Return the (x, y) coordinate for the center point of the cell that contains the specified text.  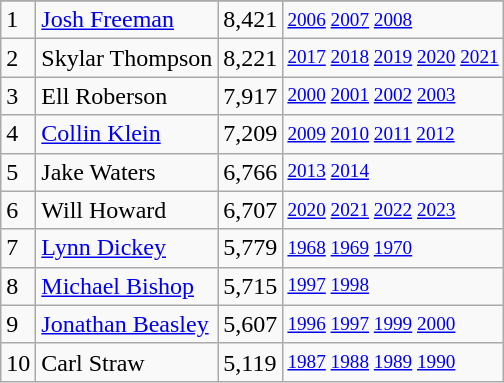
6,707 (250, 210)
Skylar Thompson (127, 58)
5,119 (250, 362)
4 (18, 134)
5,779 (250, 248)
8,221 (250, 58)
2006 2007 2008 (393, 20)
5 (18, 172)
Collin Klein (127, 134)
7,209 (250, 134)
2013 2014 (393, 172)
7,917 (250, 96)
Carl Straw (127, 362)
Will Howard (127, 210)
Ell Roberson (127, 96)
1996 1997 1999 2000 (393, 324)
9 (18, 324)
5,607 (250, 324)
1 (18, 20)
5,715 (250, 286)
6,766 (250, 172)
2017 2018 2019 2020 2021 (393, 58)
8,421 (250, 20)
Lynn Dickey (127, 248)
Jake Waters (127, 172)
2009 2010 2011 2012 (393, 134)
2020 2021 2022 2023 (393, 210)
6 (18, 210)
Michael Bishop (127, 286)
1987 1988 1989 1990 (393, 362)
Josh Freeman (127, 20)
1968 1969 1970 (393, 248)
2 (18, 58)
8 (18, 286)
3 (18, 96)
7 (18, 248)
10 (18, 362)
Jonathan Beasley (127, 324)
2000 2001 2002 2003 (393, 96)
1997 1998 (393, 286)
